Scan for the cell matching the given text and deliver its (X, Y) coordinate at center. 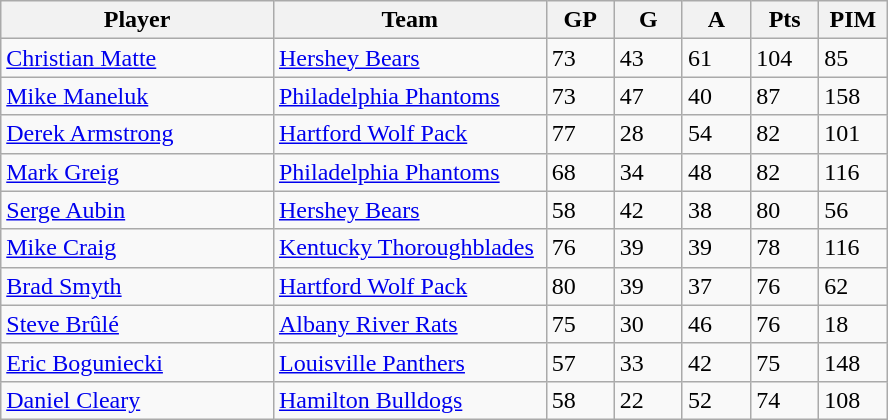
30 (648, 324)
87 (785, 96)
78 (785, 248)
Steve Brûlé (138, 324)
68 (580, 172)
Eric Boguniecki (138, 362)
Derek Armstrong (138, 134)
43 (648, 58)
61 (716, 58)
Brad Smyth (138, 286)
Hamilton Bulldogs (410, 400)
52 (716, 400)
Mark Greig (138, 172)
Christian Matte (138, 58)
40 (716, 96)
Team (410, 20)
57 (580, 362)
47 (648, 96)
104 (785, 58)
48 (716, 172)
GP (580, 20)
18 (853, 324)
Serge Aubin (138, 210)
Pts (785, 20)
77 (580, 134)
37 (716, 286)
G (648, 20)
34 (648, 172)
56 (853, 210)
108 (853, 400)
Louisville Panthers (410, 362)
Albany River Rats (410, 324)
46 (716, 324)
54 (716, 134)
148 (853, 362)
Kentucky Thoroughblades (410, 248)
PIM (853, 20)
158 (853, 96)
A (716, 20)
101 (853, 134)
Daniel Cleary (138, 400)
85 (853, 58)
38 (716, 210)
Mike Craig (138, 248)
33 (648, 362)
Mike Maneluk (138, 96)
74 (785, 400)
22 (648, 400)
62 (853, 286)
Player (138, 20)
28 (648, 134)
